Return the (X, Y) coordinate for the center point of the cell that contains the specified text.  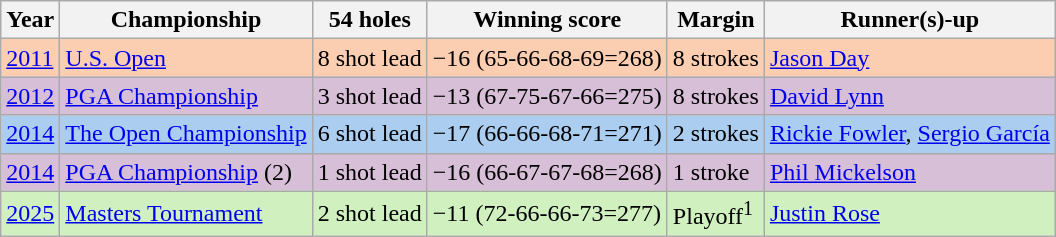
Year (30, 20)
Masters Tournament (186, 214)
−16 (66-67-67-68=268) (547, 172)
Justin Rose (910, 214)
David Lynn (910, 96)
U.S. Open (186, 58)
−17 (66-66-68-71=271) (547, 134)
2025 (30, 214)
PGA Championship (2) (186, 172)
2 shot lead (370, 214)
6 shot lead (370, 134)
Runner(s)-up (910, 20)
Margin (716, 20)
2 strokes (716, 134)
54 holes (370, 20)
1 shot lead (370, 172)
1 stroke (716, 172)
8 shot lead (370, 58)
−11 (72-66-66-73=277) (547, 214)
2011 (30, 58)
Phil Mickelson (910, 172)
The Open Championship (186, 134)
Rickie Fowler, Sergio García (910, 134)
PGA Championship (186, 96)
Playoff1 (716, 214)
Jason Day (910, 58)
2012 (30, 96)
−13 (67-75-67-66=275) (547, 96)
3 shot lead (370, 96)
−16 (65-66-68-69=268) (547, 58)
Championship (186, 20)
Winning score (547, 20)
